Locate the cell with the specified text and output its [x, y] center coordinate. 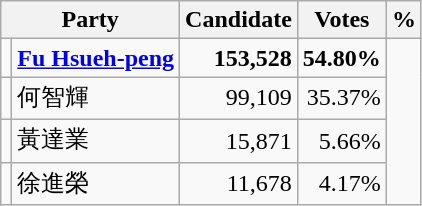
Candidate [239, 20]
黃達業 [96, 140]
15,871 [239, 140]
Fu Hsueh-peng [96, 58]
4.17% [342, 184]
% [404, 20]
5.66% [342, 140]
Party [90, 20]
35.37% [342, 98]
徐進榮 [96, 184]
99,109 [239, 98]
54.80% [342, 58]
何智輝 [96, 98]
153,528 [239, 58]
11,678 [239, 184]
Votes [342, 20]
